Output the (x, y) coordinate of the center of the cell containing the given text.  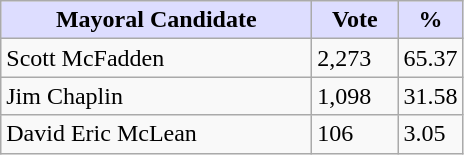
David Eric McLean (156, 134)
1,098 (355, 96)
65.37 (430, 58)
31.58 (430, 96)
% (430, 20)
Jim Chaplin (156, 96)
3.05 (430, 134)
Mayoral Candidate (156, 20)
106 (355, 134)
Vote (355, 20)
Scott McFadden (156, 58)
2,273 (355, 58)
